Search for the cell housing the specified text and yield its (x, y) center coordinate. 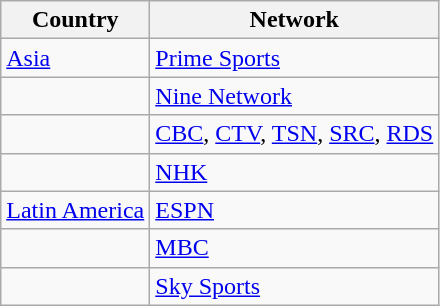
Prime Sports (294, 58)
Latin America (76, 210)
Nine Network (294, 96)
Country (76, 20)
Network (294, 20)
NHK (294, 172)
Sky Sports (294, 286)
Asia (76, 58)
CBC, CTV, TSN, SRC, RDS (294, 134)
ESPN (294, 210)
MBC (294, 248)
